Extract the [x, y] coordinate from the center of the cell holding the provided text.  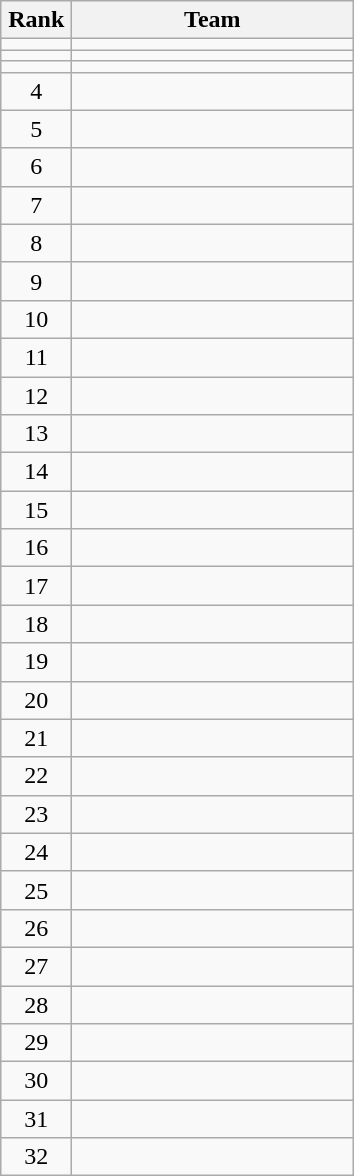
4 [36, 91]
29 [36, 1043]
22 [36, 776]
13 [36, 434]
18 [36, 624]
6 [36, 167]
19 [36, 662]
8 [36, 243]
14 [36, 472]
16 [36, 548]
15 [36, 510]
5 [36, 129]
32 [36, 1157]
30 [36, 1081]
24 [36, 852]
7 [36, 205]
Rank [36, 20]
17 [36, 586]
31 [36, 1119]
27 [36, 966]
12 [36, 395]
11 [36, 357]
21 [36, 738]
20 [36, 700]
28 [36, 1005]
23 [36, 814]
10 [36, 319]
Team [212, 20]
9 [36, 281]
26 [36, 928]
25 [36, 890]
